Pinpoint the cell where the given text exists, returning its [x, y] midpoint coordinate. 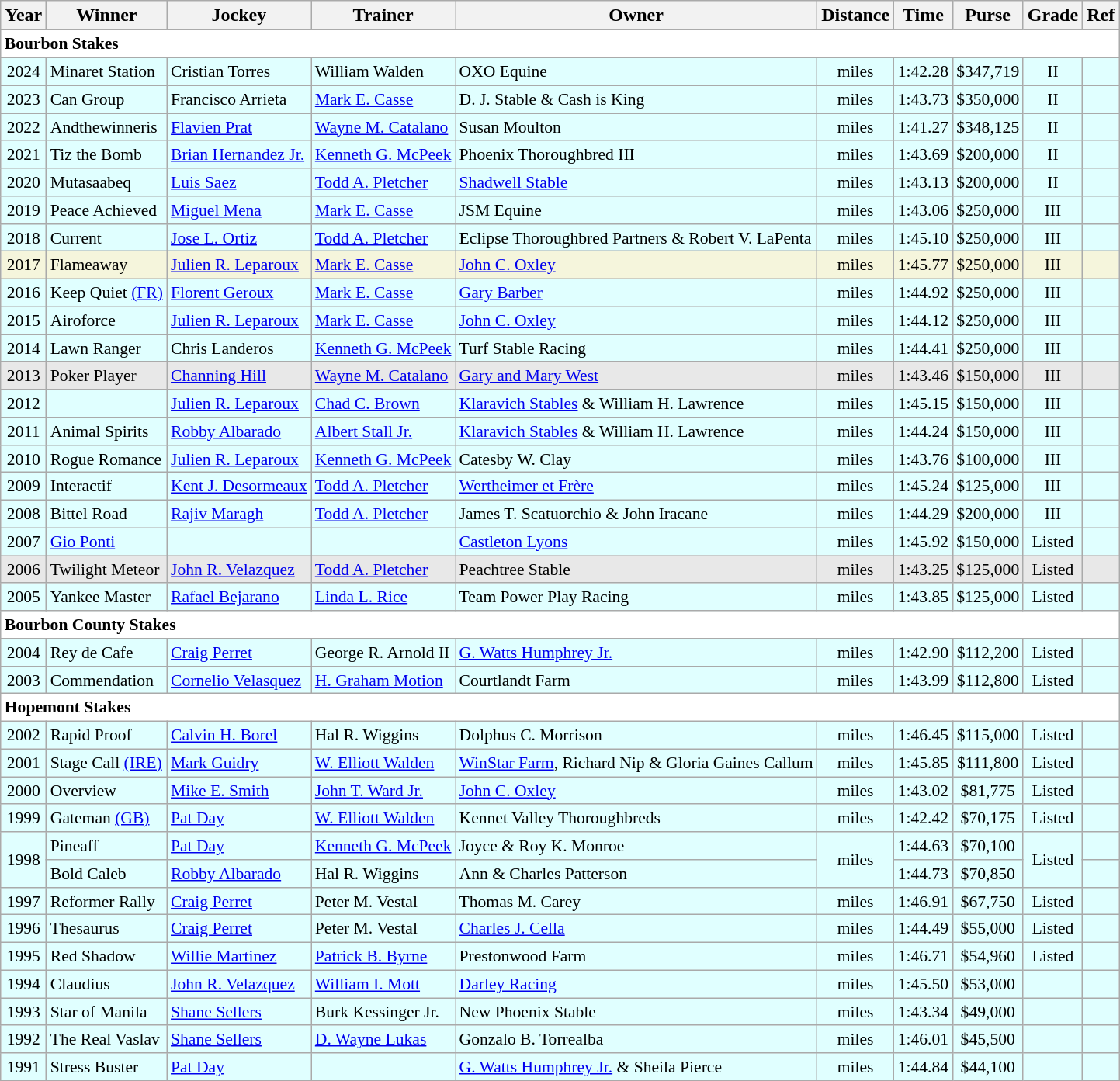
Linda L. Rice [383, 597]
Kent J. Desormeaux [239, 487]
Patrick B. Byrne [383, 956]
$53,000 [987, 984]
1:44.84 [924, 1067]
Poker Player [107, 376]
William Walden [383, 71]
Animal Spirits [107, 431]
$67,750 [987, 901]
Shadwell Stable [636, 182]
Cornelio Velasquez [239, 680]
Gary and Mary West [636, 376]
D. Wayne Lukas [383, 1039]
1:42.42 [924, 818]
D. J. Stable & Cash is King [636, 99]
Cristian Torres [239, 71]
Francisco Arrieta [239, 99]
$70,850 [987, 874]
Tiz the Bomb [107, 154]
Gary Barber [636, 293]
Owner [636, 16]
Can Group [107, 99]
Mark Guidry [239, 763]
Bittel Road [107, 514]
Albert Stall Jr. [383, 431]
Twilight Meteor [107, 570]
Dolphus C. Morrison [636, 735]
Jose L. Ortiz [239, 237]
Gonzalo B. Torrealba [636, 1039]
Lawn Ranger [107, 348]
2000 [23, 791]
2009 [23, 487]
1:41.27 [924, 127]
1:46.45 [924, 735]
1:45.15 [924, 404]
1:43.85 [924, 597]
$70,175 [987, 818]
1:45.50 [924, 984]
Commendation [107, 680]
1:45.77 [924, 265]
Rogue Romance [107, 459]
Prestonwood Farm [636, 956]
JSM Equine [636, 210]
1999 [23, 818]
Florent Geroux [239, 293]
1991 [23, 1067]
1998 [23, 860]
$350,000 [987, 99]
1:43.76 [924, 459]
$112,200 [987, 653]
1:44.63 [924, 846]
Distance [855, 16]
OXO Equine [636, 71]
Flameaway [107, 265]
Brian Hernandez Jr. [239, 154]
Purse [987, 16]
2021 [23, 154]
Time [924, 16]
2016 [23, 293]
Thesaurus [107, 929]
$112,800 [987, 680]
Hopemont Stakes [560, 708]
1:43.02 [924, 791]
$81,775 [987, 791]
1992 [23, 1039]
1:43.69 [924, 154]
$55,000 [987, 929]
Minaret Station [107, 71]
John T. Ward Jr. [383, 791]
George R. Arnold II [383, 653]
Gateman (GB) [107, 818]
2022 [23, 127]
1:42.90 [924, 653]
Grade [1052, 16]
Flavien Prat [239, 127]
Stress Buster [107, 1067]
WinStar Farm, Richard Nip & Gloria Gaines Callum [636, 763]
Turf Stable Racing [636, 348]
$49,000 [987, 1012]
Yankee Master [107, 597]
Miguel Mena [239, 210]
Gio Ponti [107, 542]
1:44.73 [924, 874]
1:43.73 [924, 99]
1:43.13 [924, 182]
2019 [23, 210]
Rapid Proof [107, 735]
$100,000 [987, 459]
2013 [23, 376]
Eclipse Thoroughbred Partners & Robert V. LaPenta [636, 237]
Rey de Cafe [107, 653]
Mutasaabeq [107, 182]
Reformer Rally [107, 901]
Bourbon County Stakes [560, 625]
1:44.41 [924, 348]
2011 [23, 431]
$45,500 [987, 1039]
G. Watts Humphrey Jr. & Sheila Pierce [636, 1067]
Peace Achieved [107, 210]
1:43.25 [924, 570]
1:45.92 [924, 542]
1994 [23, 984]
Overview [107, 791]
Current [107, 237]
1:44.12 [924, 320]
2015 [23, 320]
1:44.24 [924, 431]
Catesby W. Clay [636, 459]
William I. Mott [383, 984]
1:46.71 [924, 956]
Luis Saez [239, 182]
Red Shadow [107, 956]
Star of Manila [107, 1012]
1:44.49 [924, 929]
2014 [23, 348]
Trainer [383, 16]
Calvin H. Borel [239, 735]
2010 [23, 459]
1:45.24 [924, 487]
2004 [23, 653]
1:44.92 [924, 293]
2023 [23, 99]
Charles J. Cella [636, 929]
Pineaff [107, 846]
Peachtree Stable [636, 570]
1:43.46 [924, 376]
$44,100 [987, 1067]
Bold Caleb [107, 874]
Willie Martinez [239, 956]
2017 [23, 265]
$115,000 [987, 735]
2020 [23, 182]
Airoforce [107, 320]
1:43.99 [924, 680]
2001 [23, 763]
Darley Racing [636, 984]
Bourbon Stakes [560, 44]
Castleton Lyons [636, 542]
1:46.91 [924, 901]
2006 [23, 570]
1996 [23, 929]
1993 [23, 1012]
2002 [23, 735]
Kennet Valley Thoroughbreds [636, 818]
H. Graham Motion [383, 680]
Joyce & Roy K. Monroe [636, 846]
2005 [23, 597]
Burk Kessinger Jr. [383, 1012]
1:42.28 [924, 71]
1:45.85 [924, 763]
1997 [23, 901]
Ann & Charles Patterson [636, 874]
1995 [23, 956]
Chris Landeros [239, 348]
Courtlandt Farm [636, 680]
2008 [23, 514]
2007 [23, 542]
Winner [107, 16]
1:43.06 [924, 210]
Andthewinneris [107, 127]
2012 [23, 404]
The Real Vaslav [107, 1039]
Chad C. Brown [383, 404]
Claudius [107, 984]
$54,960 [987, 956]
2024 [23, 71]
James T. Scatuorchio & John Iracane [636, 514]
Jockey [239, 16]
$70,100 [987, 846]
1:44.29 [924, 514]
1:43.34 [924, 1012]
Keep Quiet (FR) [107, 293]
1:45.10 [924, 237]
Phoenix Thoroughbred III [636, 154]
Interactif [107, 487]
Year [23, 16]
2018 [23, 237]
Rafael Bejarano [239, 597]
Ref [1101, 16]
$347,719 [987, 71]
Stage Call (IRE) [107, 763]
Susan Moulton [636, 127]
2003 [23, 680]
Rajiv Maragh [239, 514]
Channing Hill [239, 376]
$111,800 [987, 763]
Mike E. Smith [239, 791]
$348,125 [987, 127]
Thomas M. Carey [636, 901]
Wertheimer et Frère [636, 487]
New Phoenix Stable [636, 1012]
G. Watts Humphrey Jr. [636, 653]
Team Power Play Racing [636, 597]
1:46.01 [924, 1039]
